Provide the [X, Y] coordinate of the cell's center where the given text is located.  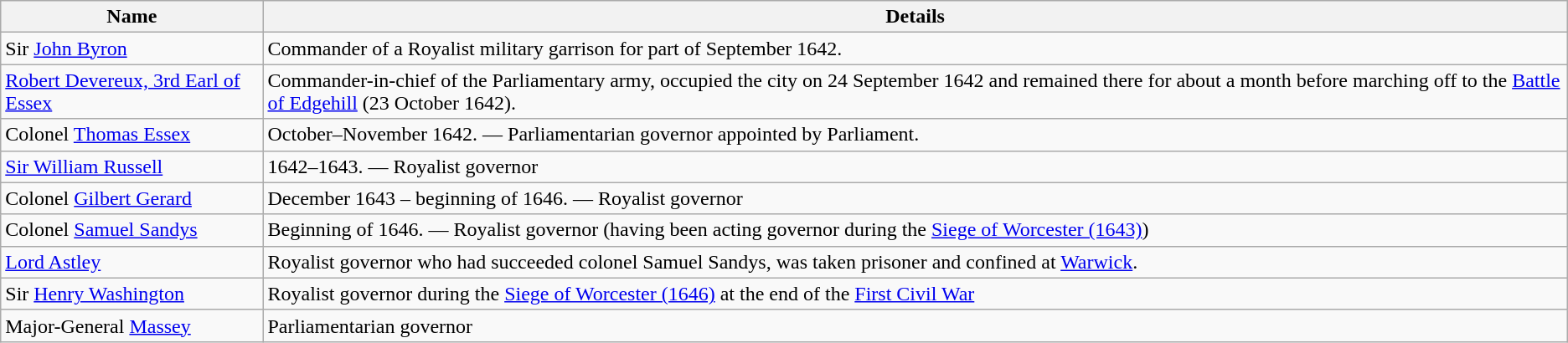
Beginning of 1646. — Royalist governor (having been acting governor during the Siege of Worcester (1643)) [915, 230]
Parliamentarian governor [915, 325]
Sir Henry Washington [132, 294]
Commander of a Royalist military garrison for part of September 1642. [915, 49]
Colonel Samuel Sandys [132, 230]
Colonel Gilbert Gerard [132, 198]
Sir John Byron [132, 49]
December 1643 – beginning of 1646. — Royalist governor [915, 198]
October–November 1642. — Parliamentarian governor appointed by Parliament. [915, 135]
Sir William Russell [132, 166]
Robert Devereux, 3rd Earl of Essex [132, 92]
Lord Astley [132, 262]
Name [132, 17]
Royalist governor during the Siege of Worcester (1646) at the end of the First Civil War [915, 294]
1642–1643. — Royalist governor [915, 166]
Details [915, 17]
Royalist governor who had succeeded colonel Samuel Sandys, was taken prisoner and confined at Warwick. [915, 262]
Major-General Massey [132, 325]
Colonel Thomas Essex [132, 135]
